Extract the (X, Y) coordinate from the center of the cell holding the provided text.  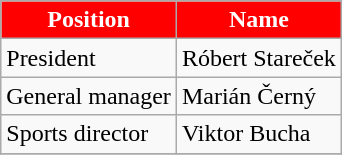
Marián Černý (258, 96)
Róbert Stareček (258, 58)
Name (258, 20)
Viktor Bucha (258, 134)
Position (89, 20)
Sports director (89, 134)
President (89, 58)
General manager (89, 96)
